Determine the (x, y) coordinate at the center of the cell enclosing the given text.  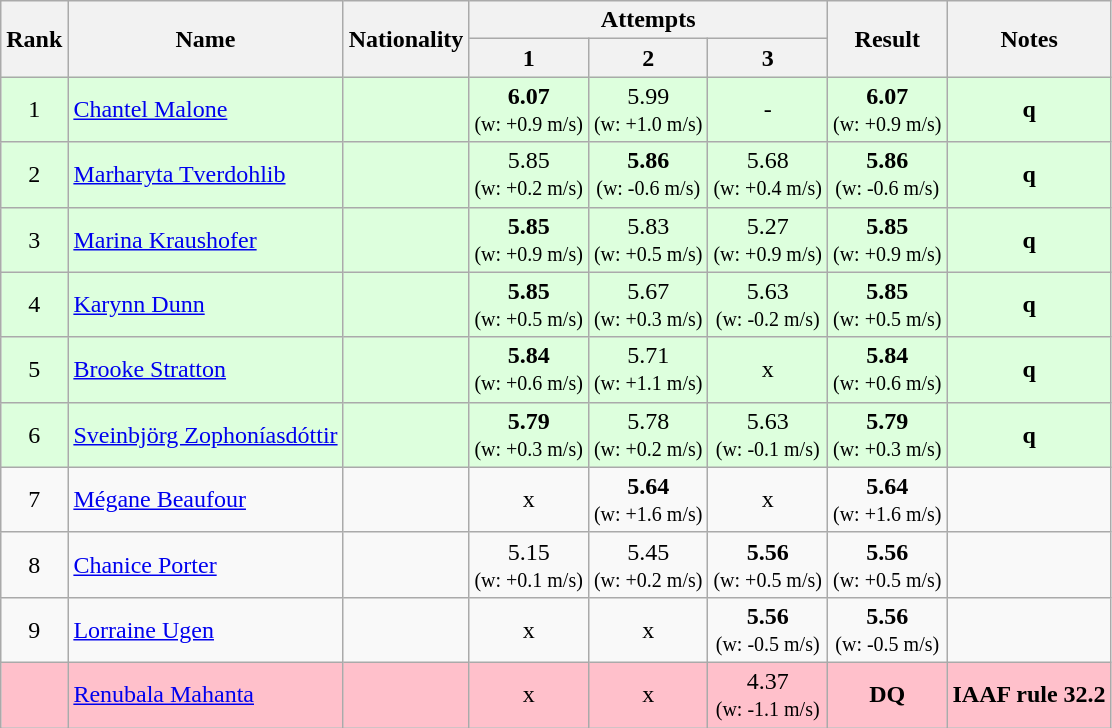
Name (206, 39)
Mégane Beaufour (206, 500)
5.56 (w: -0.5 m/s) (887, 630)
Brooke Stratton (206, 370)
5.15(w: +0.1 m/s) (529, 564)
Sveinbjörg Zophoníasdóttir (206, 434)
IAAF rule 32.2 (1029, 694)
Renubala Mahanta (206, 694)
6 (34, 434)
5.79(w: +0.3 m/s) (529, 434)
- (768, 110)
5.27(w: +0.9 m/s) (768, 240)
7 (34, 500)
Chanice Porter (206, 564)
5.85(w: +0.2 m/s) (529, 174)
4.37(w: -1.1 m/s) (768, 694)
5.64 (w: +1.6 m/s) (887, 500)
5.56(w: -0.5 m/s) (768, 630)
5.85(w: +0.5 m/s) (529, 304)
5.85(w: +0.9 m/s) (529, 240)
5.99(w: +1.0 m/s) (648, 110)
5.56(w: +0.5 m/s) (768, 564)
6.07(w: +0.9 m/s) (529, 110)
5.79 (w: +0.3 m/s) (887, 434)
5.84(w: +0.6 m/s) (529, 370)
Lorraine Ugen (206, 630)
5.68(w: +0.4 m/s) (768, 174)
Notes (1029, 39)
5.85 (w: +0.5 m/s) (887, 304)
5.67(w: +0.3 m/s) (648, 304)
4 (34, 304)
DQ (887, 694)
Karynn Dunn (206, 304)
Rank (34, 39)
5.63(w: -0.1 m/s) (768, 434)
5.86(w: -0.6 m/s) (648, 174)
Chantel Malone (206, 110)
5.56 (w: +0.5 m/s) (887, 564)
5.83(w: +0.5 m/s) (648, 240)
Attempts (648, 20)
5.85 (w: +0.9 m/s) (887, 240)
Result (887, 39)
5.45(w: +0.2 m/s) (648, 564)
9 (34, 630)
Marina Kraushofer (206, 240)
5.84 (w: +0.6 m/s) (887, 370)
5 (34, 370)
5.86 (w: -0.6 m/s) (887, 174)
Marharyta Tverdohlib (206, 174)
5.71(w: +1.1 m/s) (648, 370)
5.64(w: +1.6 m/s) (648, 500)
5.78(w: +0.2 m/s) (648, 434)
Nationality (406, 39)
5.63(w: -0.2 m/s) (768, 304)
6.07 (w: +0.9 m/s) (887, 110)
8 (34, 564)
